Return (X, Y) of the center of cell containing provided text 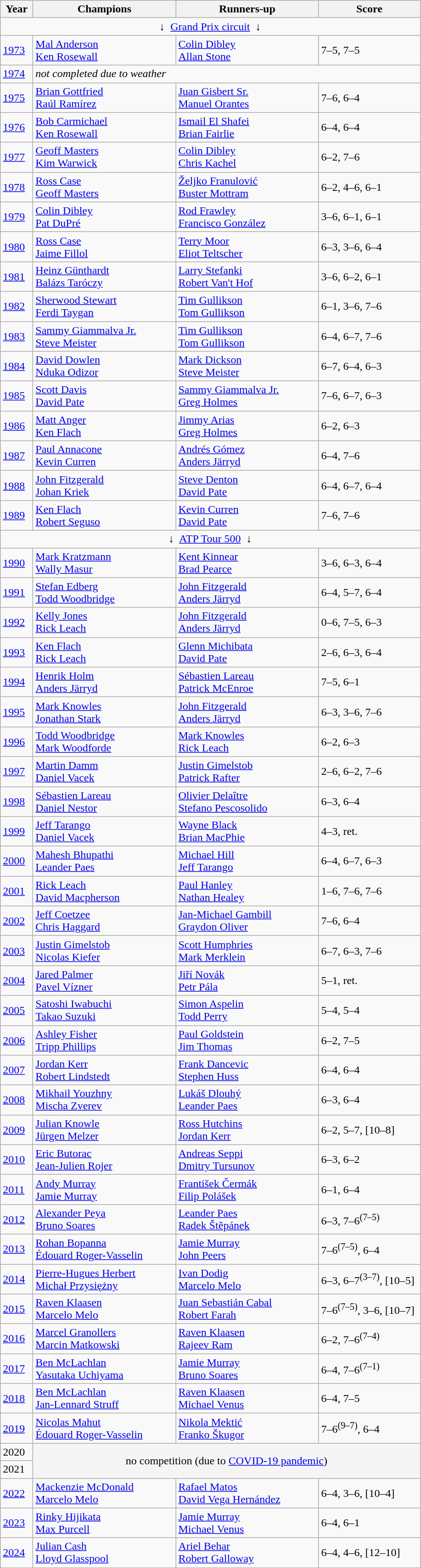
Todd Woodbridge Mark Woodforde (105, 741)
Marcel Granollers Marcin Matkowski (105, 1339)
6–1, 3–6, 7–6 (369, 306)
1990 (17, 562)
2013 (17, 1249)
Ashley Fisher Tripp Phillips (105, 1040)
6–7, 6–3, 7–6 (369, 951)
Ben McLachlan Jan-Lennard Struff (105, 1398)
Scott Davis David Pate (105, 396)
Mark Knowles Jonathan Stark (105, 712)
Olivier Delaître Stefano Pescosolido (247, 801)
Paul Goldstein Jim Thomas (247, 1040)
2015 (17, 1309)
Stefan Edberg Todd Woodbridge (105, 593)
7–6(9–7), 6–4 (369, 1429)
1991 (17, 593)
1993 (17, 652)
Jared Palmer Pavel Vízner (105, 981)
1985 (17, 396)
Mark Kratzmann Wally Masur (105, 562)
2020 (17, 1452)
Jan-Michael Gambill Graydon Oliver (247, 921)
2007 (17, 1070)
Ken Flach Robert Seguso (105, 516)
Rod Frawley Francisco González (247, 217)
Justin Gimelstob Nicolas Kiefer (105, 951)
6–4, 7–5 (369, 1398)
Champions (105, 9)
Mahesh Bhupathi Leander Paes (105, 862)
Jordan Kerr Robert Lindstedt (105, 1070)
Runners-up (247, 9)
1980 (17, 247)
Satoshi Iwabuchi Takao Suzuki (105, 1010)
Mikhail Youzhny Mischa Zverev (105, 1100)
Julian Knowle Jürgen Melzer (105, 1129)
2011 (17, 1189)
2022 (17, 1493)
↓ Grand Prix circuit ↓ (210, 27)
3–6, 6–2, 6–1 (369, 276)
7–6(7–5), 6–4 (369, 1249)
5–1, ret. (369, 981)
Martin Damm Daniel Vacek (105, 772)
1981 (17, 276)
Ariel Behar Robert Galloway (247, 1552)
Wayne Black Brian MacPhie (247, 831)
0–6, 7–5, 6–3 (369, 622)
6–4, 6–1 (369, 1523)
1979 (17, 217)
1977 (17, 157)
1988 (17, 485)
Michael Hill Jeff Tarango (247, 862)
1989 (17, 516)
6–4, 5–7, 6–4 (369, 593)
Colin Dibley Chris Kachel (247, 157)
Raven Klaasen Marcelo Melo (105, 1309)
6–2, 7–5 (369, 1040)
2–6, 6–2, 7–6 (369, 772)
1984 (17, 366)
no competition (due to COVID-19 pandemic) (227, 1461)
2004 (17, 981)
2–6, 6–3, 6–4 (369, 652)
2017 (17, 1369)
Mark Dickson Steve Meister (247, 366)
Ben McLachlan Yasutaka Uchiyama (105, 1369)
1973 (17, 50)
Ismail El Shafei Brian Fairlie (247, 128)
2016 (17, 1339)
6–4, 6–7, 6–3 (369, 862)
1983 (17, 336)
Leander Paes Radek Štěpánek (247, 1219)
1982 (17, 306)
Rafael Matos David Vega Hernández (247, 1493)
6–4, 7–6 (369, 456)
Frank Dancevic Stephen Huss (247, 1070)
2021 (17, 1469)
Paul Annacone Kevin Curren (105, 456)
Julian Cash Lloyd Glasspool (105, 1552)
1995 (17, 712)
František Čermák Filip Polášek (247, 1189)
Geoff Masters Kim Warwick (105, 157)
6–3, 3–6, 7–6 (369, 712)
Matt Anger Ken Flach (105, 426)
2000 (17, 862)
Mackenzie McDonald Marcelo Melo (105, 1493)
Andy Murray Jamie Murray (105, 1189)
6–4, 6–7, 7–6 (369, 336)
2005 (17, 1010)
Ken Flach Rick Leach (105, 652)
Alexander Peya Bruno Soares (105, 1219)
3–6, 6–1, 6–1 (369, 217)
6–1, 6–4 (369, 1189)
Andreas Seppi Dmitry Tursunov (247, 1160)
Rick Leach David Macpherson (105, 891)
2014 (17, 1279)
Sébastien Lareau Daniel Nestor (105, 801)
6–3, 6–2 (369, 1160)
Year (17, 9)
Scott Humphries Mark Merklein (247, 951)
Kelly Jones Rick Leach (105, 622)
1998 (17, 801)
Jamie Murray Michael Venus (247, 1523)
6–3, 6–7(3–7), [10–5] (369, 1279)
Lukáš Dlouhý Leander Paes (247, 1100)
Kent Kinnear Brad Pearce (247, 562)
6–4, 4–6, [12–10] (369, 1552)
Heinz Günthardt Balázs Taróczy (105, 276)
Terry Moor Eliot Teltscher (247, 247)
Mal Anderson Ken Rosewall (105, 50)
Sherwood Stewart Ferdi Taygan (105, 306)
Jamie Murray John Peers (247, 1249)
4–3, ret. (369, 831)
2023 (17, 1523)
5–4, 5–4 (369, 1010)
Mark Knowles Rick Leach (247, 741)
6–4, 7–6(7–1) (369, 1369)
2012 (17, 1219)
2024 (17, 1552)
1976 (17, 128)
1978 (17, 187)
Nicolas Mahut Édouard Roger-Vasselin (105, 1429)
Bob Carmichael Ken Rosewall (105, 128)
Kevin Curren David Pate (247, 516)
1994 (17, 682)
7–6(7–5), 3–6, [10–7] (369, 1309)
Juan Sebastián Cabal Robert Farah (247, 1309)
Ross Hutchins Jordan Kerr (247, 1129)
6–2, 4–6, 6–1 (369, 187)
Andrés Gómez Anders Järryd (247, 456)
6–2, 7–6 (369, 157)
6–4, 3–6, [10–4] (369, 1493)
Colin Dibley Allan Stone (247, 50)
Jiří Novák Petr Pála (247, 981)
2010 (17, 1160)
Jamie Murray Bruno Soares (247, 1369)
Score (369, 9)
1974 (17, 74)
Eric Butorac Jean-Julien Rojer (105, 1160)
2019 (17, 1429)
6–3, 3–6, 6–4 (369, 247)
Colin Dibley Pat DuPré (105, 217)
3–6, 6–3, 6–4 (369, 562)
6–2, 5–7, [10–8] (369, 1129)
Simon Aspelin Todd Perry (247, 1010)
Henrik Holm Anders Järryd (105, 682)
6–7, 6–4, 6–3 (369, 366)
1997 (17, 772)
Sammy Giammalva Jr. Greg Holmes (247, 396)
2006 (17, 1040)
Pierre-Hugues Herbert Michał Przysiężny (105, 1279)
1999 (17, 831)
Ross Case Jaime Fillol (105, 247)
2018 (17, 1398)
6–4, 6–7, 6–4 (369, 485)
Raven Klaasen Michael Venus (247, 1398)
1996 (17, 741)
1987 (17, 456)
6–3, 7–6(7–5) (369, 1219)
Nikola Mektić Franko Škugor (247, 1429)
7–6, 6–7, 6–3 (369, 396)
Rinky Hijikata Max Purcell (105, 1523)
1992 (17, 622)
John Fitzgerald Johan Kriek (105, 485)
2008 (17, 1100)
Željko Franulović Buster Mottram (247, 187)
1986 (17, 426)
Juan Gisbert Sr. Manuel Orantes (247, 97)
Sébastien Lareau Patrick McEnroe (247, 682)
not completed due to weather (227, 74)
2002 (17, 921)
Jimmy Arias Greg Holmes (247, 426)
Steve Denton David Pate (247, 485)
7–5, 7–5 (369, 50)
Ivan Dodig Marcelo Melo (247, 1279)
7–6, 7–6 (369, 516)
2009 (17, 1129)
Sammy Giammalva Jr. Steve Meister (105, 336)
Ross Case Geoff Masters (105, 187)
1975 (17, 97)
Paul Hanley Nathan Healey (247, 891)
Larry Stefanki Robert Van't Hof (247, 276)
David Dowlen Nduka Odizor (105, 366)
Brian Gottfried Raúl Ramírez (105, 97)
↓ ATP Tour 500 ↓ (210, 539)
Jeff Coetzee Chris Haggard (105, 921)
Glenn Michibata David Pate (247, 652)
Jeff Tarango Daniel Vacek (105, 831)
Rohan Bopanna Édouard Roger-Vasselin (105, 1249)
Justin Gimelstob Patrick Rafter (247, 772)
2001 (17, 891)
2003 (17, 951)
6–2, 7–6(7–4) (369, 1339)
1–6, 7–6, 7–6 (369, 891)
7–5, 6–1 (369, 682)
Raven Klaasen Rajeev Ram (247, 1339)
